Output the [X, Y] coordinate of the center of the cell containing the given text.  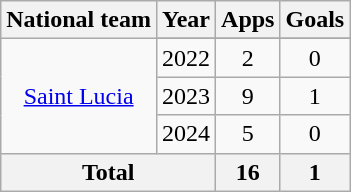
2024 [186, 134]
16 [248, 172]
2 [248, 58]
Saint Lucia [79, 96]
Apps [248, 20]
9 [248, 96]
Goals [315, 20]
5 [248, 134]
National team [79, 20]
2022 [186, 58]
Total [108, 172]
2023 [186, 96]
Year [186, 20]
